Return the (X, Y) coordinate for the center point of the cell that contains the specified text.  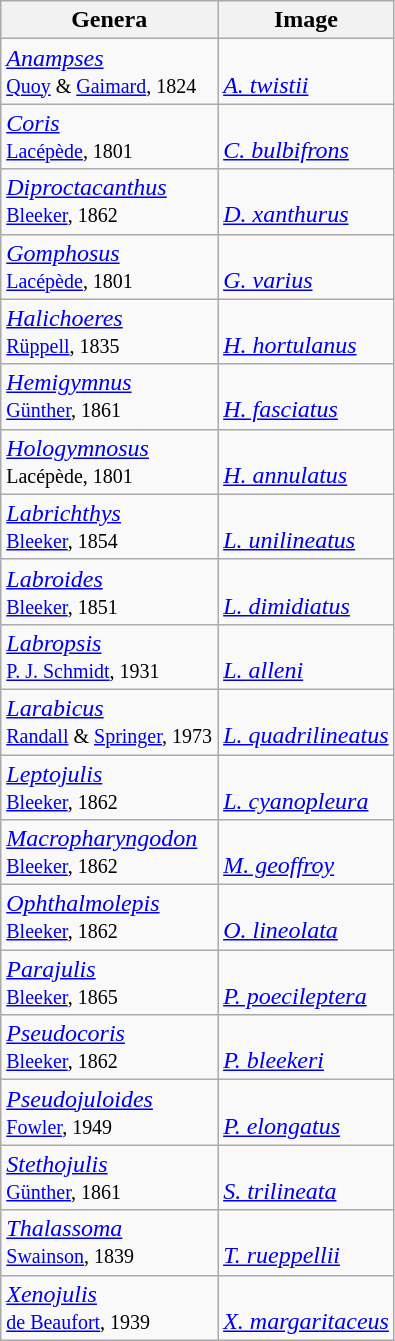
L. quadrilineatus (306, 722)
C. bulbifrons (306, 136)
H. annulatus (306, 462)
P. elongatus (306, 1112)
P. bleekeri (306, 1048)
L. dimidiatus (306, 592)
M. geoffroy (306, 852)
CorisLacépède, 1801 (110, 136)
X. margaritaceus (306, 1308)
LabropsisP. J. Schmidt, 1931 (110, 656)
StethojulisGünther, 1861 (110, 1178)
PseudocorisBleeker, 1862 (110, 1048)
Image (306, 20)
GomphosusLacépède, 1801 (110, 266)
Xenojulisde Beaufort, 1939 (110, 1308)
L. cyanopleura (306, 786)
A. twistii (306, 72)
O. lineolata (306, 918)
LeptojulisBleeker, 1862 (110, 786)
OphthalmolepisBleeker, 1862 (110, 918)
H. hortulanus (306, 332)
P. poecileptera (306, 982)
ThalassomaSwainson, 1839 (110, 1242)
L. unilineatus (306, 526)
H. fasciatus (306, 396)
S. trilineata (306, 1178)
LabrichthysBleeker, 1854 (110, 526)
ParajulisBleeker, 1865 (110, 982)
G. varius (306, 266)
HemigymnusGünther, 1861 (110, 396)
LarabicusRandall & Springer, 1973 (110, 722)
Genera (110, 20)
T. rueppellii (306, 1242)
AnampsesQuoy & Gaimard, 1824 (110, 72)
LabroidesBleeker, 1851 (110, 592)
L. alleni (306, 656)
HalichoeresRüppell, 1835 (110, 332)
DiproctacanthusBleeker, 1862 (110, 202)
HologymnosusLacépède, 1801 (110, 462)
D. xanthurus (306, 202)
PseudojuloidesFowler, 1949 (110, 1112)
MacropharyngodonBleeker, 1862 (110, 852)
